From the cell containing the given text, extract its center point as [x, y] coordinate. 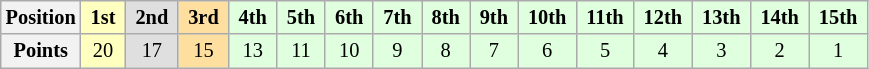
3rd [203, 17]
5 [604, 51]
20 [104, 51]
7 [494, 51]
10 [349, 51]
12th [663, 17]
10th [547, 17]
13th [721, 17]
6 [547, 51]
2 [779, 51]
1st [104, 17]
9th [494, 17]
6th [349, 17]
13 [253, 51]
3 [721, 51]
4 [663, 51]
17 [152, 51]
14th [779, 17]
4th [253, 17]
7th [397, 17]
2nd [152, 17]
11th [604, 17]
5th [301, 17]
Points [41, 51]
9 [397, 51]
11 [301, 51]
Position [41, 17]
15 [203, 51]
8 [446, 51]
1 [838, 51]
15th [838, 17]
8th [446, 17]
